Return [X, Y] of the center of cell containing provided text 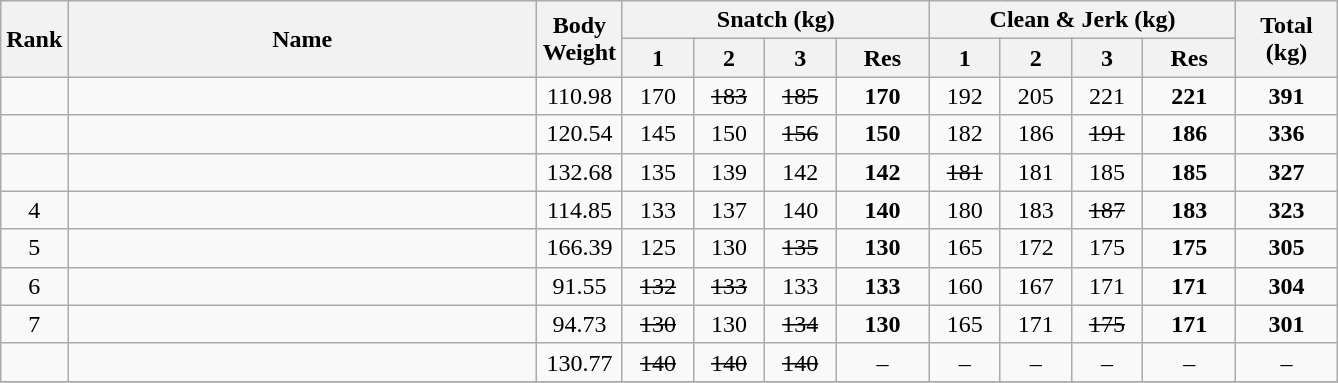
Clean & Jerk (kg) [1082, 20]
Name [302, 39]
172 [1036, 248]
125 [658, 248]
91.55 [579, 286]
114.85 [579, 210]
132 [658, 286]
145 [658, 134]
182 [964, 134]
6 [34, 286]
304 [1286, 286]
Rank [34, 39]
5 [34, 248]
205 [1036, 96]
134 [800, 324]
Total (kg) [1286, 39]
137 [730, 210]
7 [34, 324]
120.54 [579, 134]
160 [964, 286]
192 [964, 96]
166.39 [579, 248]
94.73 [579, 324]
327 [1286, 172]
323 [1286, 210]
305 [1286, 248]
132.68 [579, 172]
167 [1036, 286]
187 [1106, 210]
391 [1286, 96]
180 [964, 210]
Body Weight [579, 39]
301 [1286, 324]
156 [800, 134]
130.77 [579, 362]
110.98 [579, 96]
336 [1286, 134]
4 [34, 210]
Snatch (kg) [776, 20]
139 [730, 172]
191 [1106, 134]
